Search for the cell housing the specified text and yield its (X, Y) center coordinate. 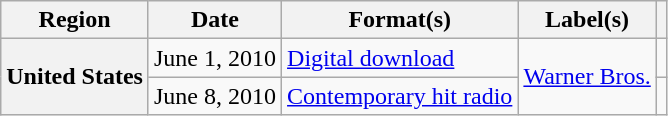
Warner Bros. (587, 77)
June 1, 2010 (214, 58)
Contemporary hit radio (400, 96)
Date (214, 20)
Region (75, 20)
Digital download (400, 58)
Label(s) (587, 20)
June 8, 2010 (214, 96)
United States (75, 77)
Format(s) (400, 20)
